Scan for the cell matching the given text and deliver its (x, y) coordinate at center. 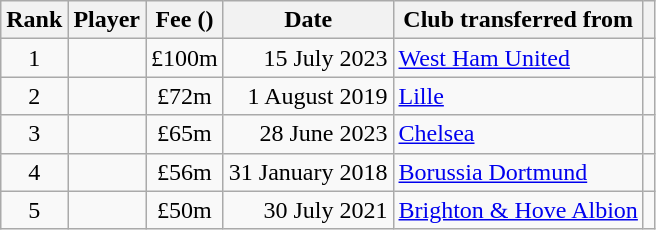
1 (34, 58)
Fee () (185, 20)
Date (308, 20)
Borussia Dortmund (518, 172)
Club transferred from (518, 20)
31 January 2018 (308, 172)
3 (34, 134)
£100m (185, 58)
Lille (518, 96)
West Ham United (518, 58)
Brighton & Hove Albion (518, 210)
30 July 2021 (308, 210)
28 June 2023 (308, 134)
£72m (185, 96)
4 (34, 172)
£65m (185, 134)
£56m (185, 172)
1 August 2019 (308, 96)
5 (34, 210)
Chelsea (518, 134)
Rank (34, 20)
Player (107, 20)
2 (34, 96)
£50m (185, 210)
15 July 2023 (308, 58)
